Extract the [x, y] coordinate from the center of the cell holding the provided text.  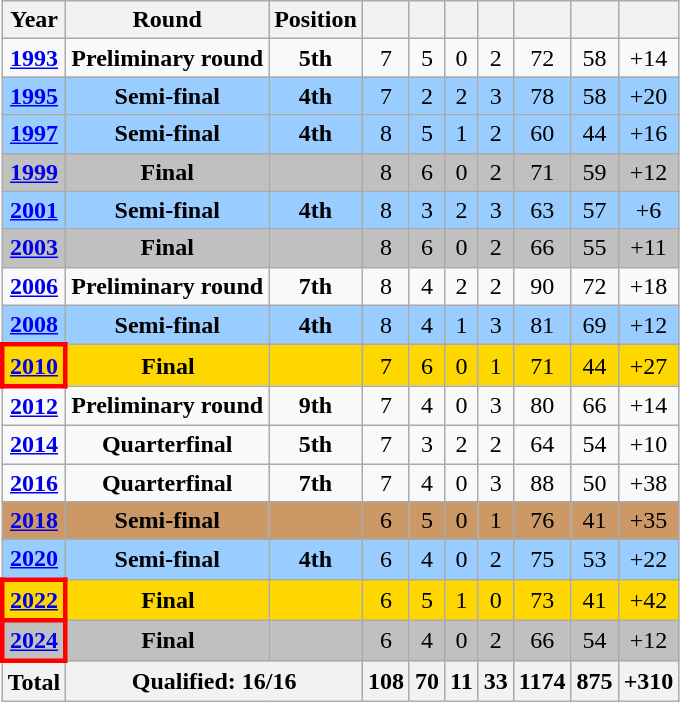
1995 [34, 96]
Qualified: 16/16 [214, 681]
2008 [34, 325]
70 [426, 681]
+16 [648, 134]
50 [594, 483]
78 [542, 96]
108 [386, 681]
2018 [34, 521]
+42 [648, 600]
+38 [648, 483]
1174 [542, 681]
63 [542, 210]
+20 [648, 96]
2006 [34, 286]
Total [34, 681]
73 [542, 600]
+310 [648, 681]
59 [594, 172]
11 [462, 681]
+18 [648, 286]
2020 [34, 560]
64 [542, 444]
81 [542, 325]
875 [594, 681]
2001 [34, 210]
2012 [34, 406]
60 [542, 134]
1993 [34, 58]
90 [542, 286]
+11 [648, 248]
Year [34, 20]
2010 [34, 366]
+22 [648, 560]
+6 [648, 210]
55 [594, 248]
69 [594, 325]
33 [496, 681]
80 [542, 406]
88 [542, 483]
2016 [34, 483]
57 [594, 210]
9th [316, 406]
53 [594, 560]
2003 [34, 248]
Round [168, 20]
+27 [648, 366]
2014 [34, 444]
Position [316, 20]
2024 [34, 640]
75 [542, 560]
2022 [34, 600]
1997 [34, 134]
+35 [648, 521]
+10 [648, 444]
1999 [34, 172]
76 [542, 521]
